From the cell containing the given text, extract its center point as [x, y] coordinate. 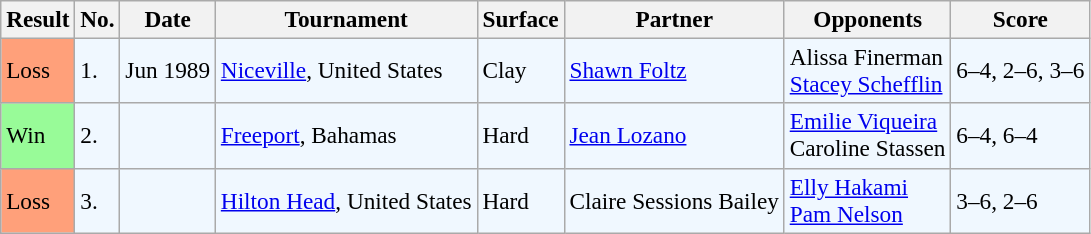
Alissa Finerman Stacey Schefflin [868, 70]
3. [98, 200]
3–6, 2–6 [1020, 200]
2. [98, 136]
Shawn Foltz [674, 70]
Jean Lozano [674, 136]
Date [168, 19]
Elly Hakami Pam Nelson [868, 200]
Emilie Viqueira Caroline Stassen [868, 136]
1. [98, 70]
6–4, 6–4 [1020, 136]
Jun 1989 [168, 70]
Win [38, 136]
Freeport, Bahamas [346, 136]
Opponents [868, 19]
6–4, 2–6, 3–6 [1020, 70]
Niceville, United States [346, 70]
Claire Sessions Bailey [674, 200]
Result [38, 19]
Tournament [346, 19]
No. [98, 19]
Score [1020, 19]
Hilton Head, United States [346, 200]
Clay [520, 70]
Partner [674, 19]
Surface [520, 19]
